Find where the given text appears and provide that cell's center as [X, Y] coordinate. 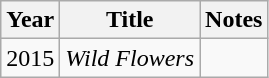
Wild Flowers [130, 58]
2015 [30, 58]
Year [30, 20]
Notes [234, 20]
Title [130, 20]
